Determine the (x, y) coordinate at the center of the cell enclosing the given text.  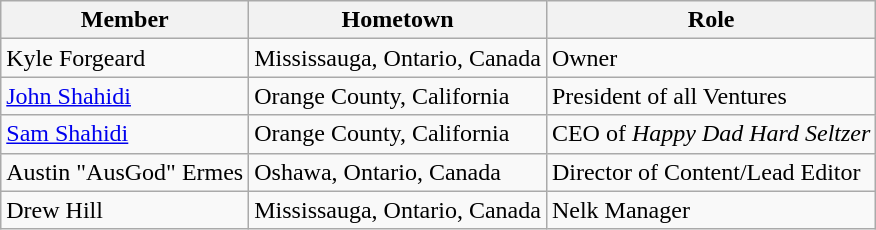
CEO of Happy Dad Hard Seltzer (710, 134)
Drew Hill (125, 210)
Austin "AusGod" Ermes (125, 172)
Hometown (398, 20)
Director of Content/Lead Editor (710, 172)
Member (125, 20)
Oshawa, Ontario, Canada (398, 172)
John Shahidi (125, 96)
Nelk Manager (710, 210)
Owner (710, 58)
President of all Ventures (710, 96)
Role (710, 20)
Kyle Forgeard (125, 58)
Sam Shahidi (125, 134)
